Capture the cell that displays the provided text and extract its (x, y) central coordinate. 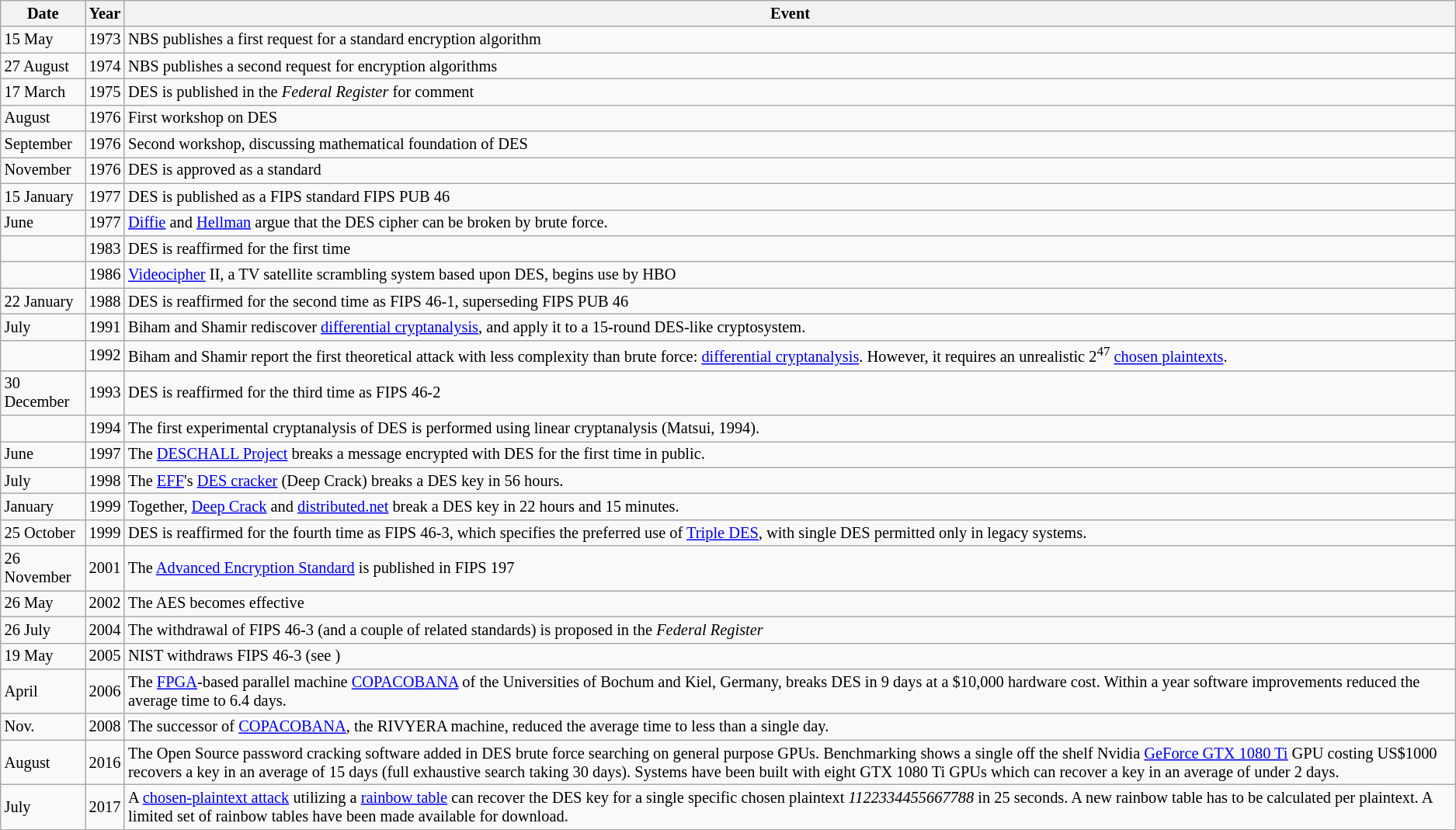
15 January (43, 196)
DES is published as a FIPS standard FIPS PUB 46 (791, 196)
NBS publishes a first request for a standard encryption algorithm (791, 40)
Year (105, 13)
DES is reaffirmed for the third time as FIPS 46-2 (791, 393)
The successor of COPACOBANA, the RIVYERA machine, reduced the average time to less than a single day. (791, 727)
2006 (105, 691)
1993 (105, 393)
Biham and Shamir rediscover differential cryptanalysis, and apply it to a 15-round DES-like cryptosystem. (791, 327)
1974 (105, 66)
1994 (105, 428)
NIST withdraws FIPS 46-3 (see ) (791, 656)
1986 (105, 275)
First workshop on DES (791, 118)
17 March (43, 92)
DES is approved as a standard (791, 170)
DES is published in the Federal Register for comment (791, 92)
Videocipher II, a TV satellite scrambling system based upon DES, begins use by HBO (791, 275)
2016 (105, 762)
15 May (43, 40)
1973 (105, 40)
NBS publishes a second request for encryption algorithms (791, 66)
1992 (105, 356)
2005 (105, 656)
The first experimental cryptanalysis of DES is performed using linear cryptanalysis (Matsui, 1994). (791, 428)
2002 (105, 603)
27 August (43, 66)
The DESCHALL Project breaks a message encrypted with DES for the first time in public. (791, 454)
2008 (105, 727)
25 October (43, 533)
September (43, 144)
1975 (105, 92)
Date (43, 13)
1998 (105, 481)
1983 (105, 248)
26 July (43, 630)
DES is reaffirmed for the first time (791, 248)
22 January (43, 301)
The Advanced Encryption Standard is published in FIPS 197 (791, 568)
1991 (105, 327)
November (43, 170)
Nov. (43, 727)
Together, Deep Crack and distributed.net break a DES key in 22 hours and 15 minutes. (791, 506)
The AES becomes effective (791, 603)
19 May (43, 656)
The EFF's DES cracker (Deep Crack) breaks a DES key in 56 hours. (791, 481)
April (43, 691)
The withdrawal of FIPS 46-3 (and a couple of related standards) is proposed in the Federal Register (791, 630)
DES is reaffirmed for the second time as FIPS 46-1, superseding FIPS PUB 46 (791, 301)
Diffie and Hellman argue that the DES cipher can be broken by brute force. (791, 223)
January (43, 506)
30 December (43, 393)
1997 (105, 454)
2001 (105, 568)
2017 (105, 807)
26 November (43, 568)
Event (791, 13)
1988 (105, 301)
Second workshop, discussing mathematical foundation of DES (791, 144)
2004 (105, 630)
26 May (43, 603)
